Find where the given text appears and provide that cell's center as (X, Y) coordinate. 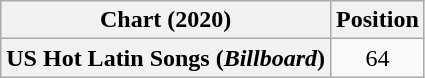
64 (378, 58)
Position (378, 20)
Chart (2020) (166, 20)
US Hot Latin Songs (Billboard) (166, 58)
